Detect which cell encompasses the target text, then output its [X, Y] center coordinate. 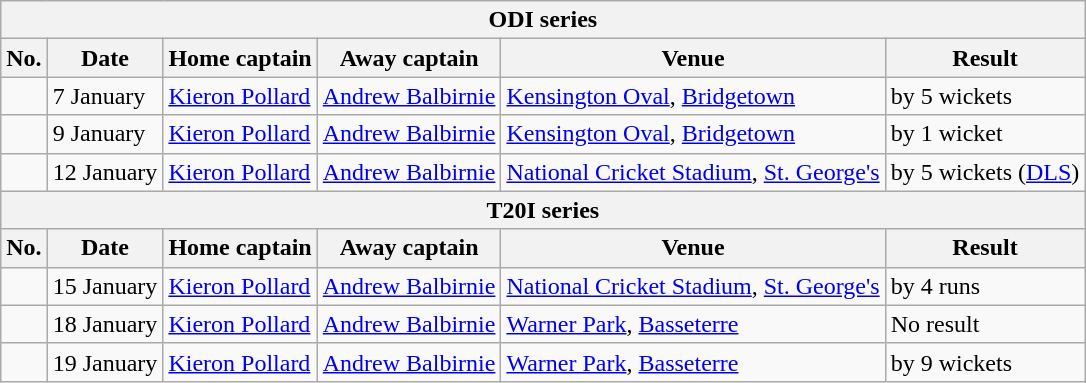
18 January [105, 324]
12 January [105, 172]
by 4 runs [985, 286]
9 January [105, 134]
T20I series [543, 210]
by 1 wicket [985, 134]
by 9 wickets [985, 362]
by 5 wickets (DLS) [985, 172]
7 January [105, 96]
15 January [105, 286]
by 5 wickets [985, 96]
No result [985, 324]
ODI series [543, 20]
19 January [105, 362]
